Output the (X, Y) coordinate of the center of the cell containing the given text.  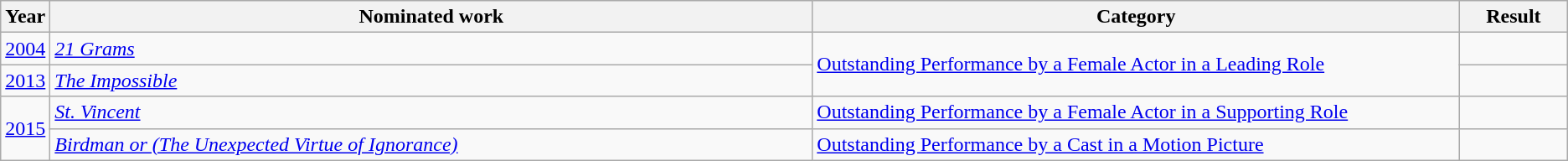
2015 (25, 128)
Nominated work (431, 17)
21 Grams (431, 49)
Birdman or (The Unexpected Virtue of Ignorance) (431, 144)
Outstanding Performance by a Female Actor in a Leading Role (1136, 65)
Outstanding Performance by a Female Actor in a Supporting Role (1136, 112)
St. Vincent (431, 112)
Year (25, 17)
2004 (25, 49)
The Impossible (431, 80)
Outstanding Performance by a Cast in a Motion Picture (1136, 144)
Result (1514, 17)
Category (1136, 17)
2013 (25, 80)
